Identify which cell holds the provided text, then report its (X, Y) central coordinate. 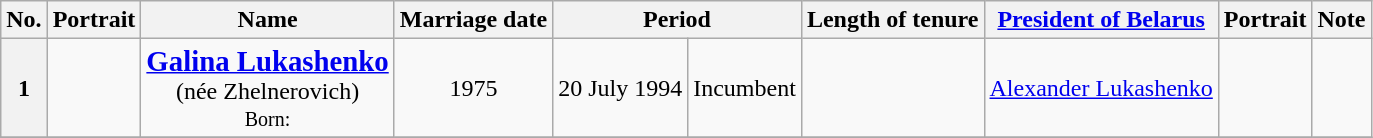
20 July 1994 (620, 88)
Length of tenure (892, 20)
Galina Lukashenko(née Zhelnerovich)Born: (268, 88)
No. (24, 20)
Name (268, 20)
1 (24, 88)
Marriage date (473, 20)
Alexander Lukashenko (1101, 88)
President of Belarus (1101, 20)
1975 (473, 88)
Period (678, 20)
Note (1342, 20)
Incumbent (745, 88)
